Determine the [X, Y] coordinate at the center of the cell enclosing the given text.  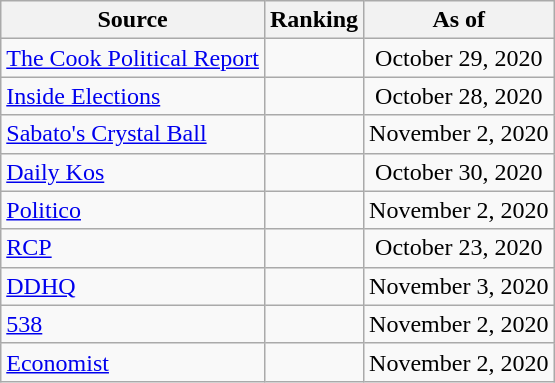
Politico [133, 210]
As of [459, 20]
Economist [133, 362]
Sabato's Crystal Ball [133, 134]
DDHQ [133, 286]
Inside Elections [133, 96]
October 23, 2020 [459, 248]
October 29, 2020 [459, 58]
Source [133, 20]
The Cook Political Report [133, 58]
November 3, 2020 [459, 286]
Daily Kos [133, 172]
Ranking [314, 20]
538 [133, 324]
October 30, 2020 [459, 172]
RCP [133, 248]
October 28, 2020 [459, 96]
